Search for the cell housing the specified text and yield its [X, Y] center coordinate. 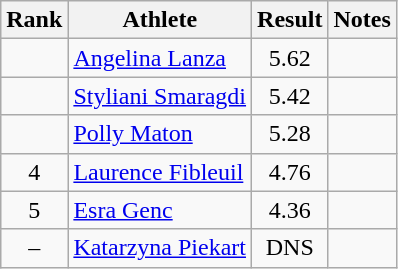
Result [290, 20]
Esra Genc [160, 210]
4 [34, 172]
DNS [290, 248]
Notes [362, 20]
Rank [34, 20]
Styliani Smaragdi [160, 96]
4.76 [290, 172]
Angelina Lanza [160, 58]
Athlete [160, 20]
– [34, 248]
5 [34, 210]
4.36 [290, 210]
Laurence Fibleuil [160, 172]
5.62 [290, 58]
5.42 [290, 96]
5.28 [290, 134]
Katarzyna Piekart [160, 248]
Polly Maton [160, 134]
